Search for the cell housing the specified text and yield its (x, y) center coordinate. 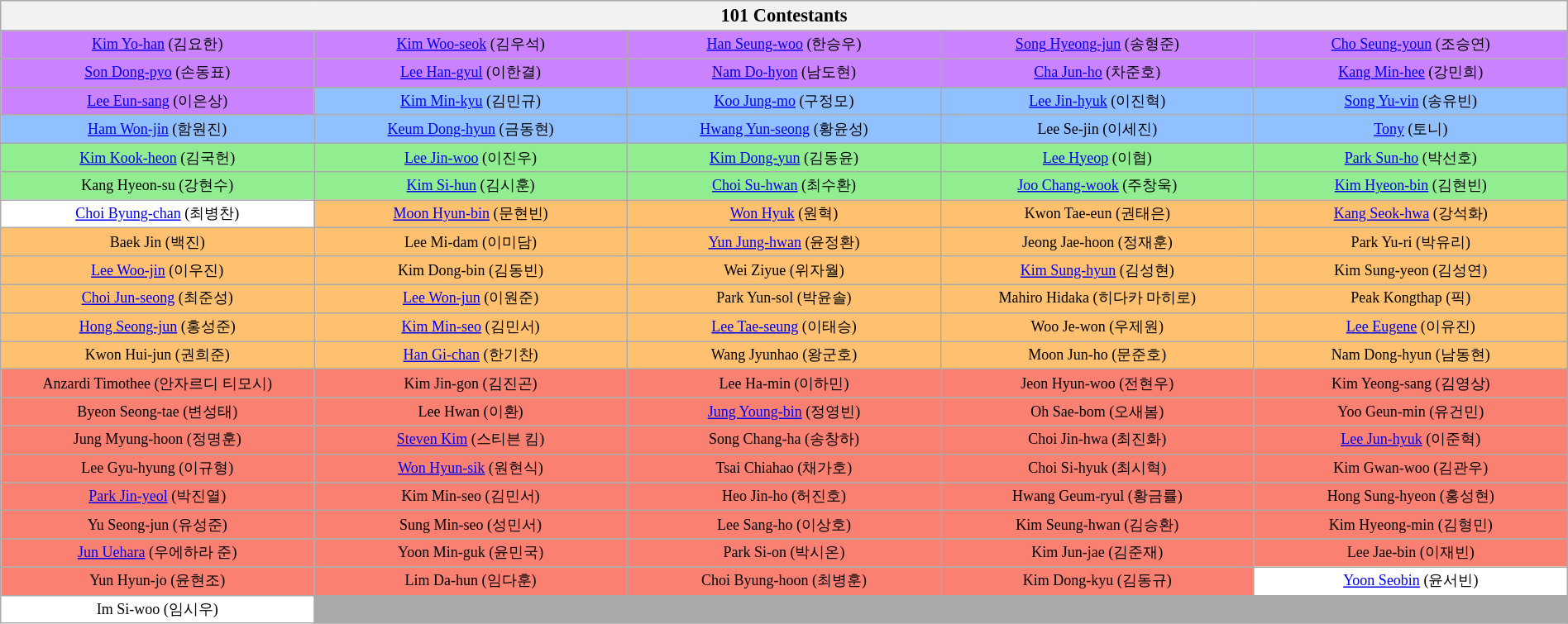
Im Si-woo (임시우) (157, 609)
Choi Jin-hwa (최진화) (1097, 440)
Son Dong-pyo (손동표) (157, 73)
Ham Won-jin (함원진) (157, 129)
Park Sun-ho (박선호) (1411, 157)
Han Seung-woo (한승우) (784, 45)
Choi Su-hwan (최수환) (784, 186)
Kim Gwan-woo (김관우) (1411, 468)
Lee Jun-hyuk (이준혁) (1411, 440)
Song Chang-ha (송창하) (784, 440)
Lee Eugene (이유진) (1411, 326)
Wei Ziyue (위자월) (784, 270)
Kim Seung-hwan (김승환) (1097, 525)
Tsai Chiahao (채가호) (784, 468)
Hwang Geum-ryul (황금률) (1097, 497)
Hwang Yun-seong (황윤성) (784, 129)
Sung Min-seo (성민서) (471, 525)
Oh Sae-bom (오새봄) (1097, 412)
Kim Kook-heon (김국헌) (157, 157)
Lee Hwan (이환) (471, 412)
Nam Dong-hyun (남동현) (1411, 355)
Kim Yeong-sang (김영상) (1411, 383)
Yoo Geun-min (유건민) (1411, 412)
Jung Myung-hoon (정명훈) (157, 440)
Lee Won-jun (이원준) (471, 298)
Kang Seok-hwa (강석화) (1411, 214)
Won Hyun-sik (원현식) (471, 468)
Keum Dong-hyun (금동현) (471, 129)
Kim Dong-bin (김동빈) (471, 270)
Kim Hyeong-min (김형민) (1411, 525)
Steven Kim (스티븐 킴) (471, 440)
Koo Jung-mo (구정모) (784, 101)
Woo Je-won (우제원) (1097, 326)
Heo Jin-ho (허진호) (784, 497)
Choi Byung-chan (최병찬) (157, 214)
Jeon Hyun-woo (전현우) (1097, 383)
Kim Min-kyu (김민규) (471, 101)
Wang Jyunhao (왕군호) (784, 355)
Jung Young-bin (정영빈) (784, 412)
Joo Chang-wook (주창욱) (1097, 186)
Byeon Seong-tae (변성태) (157, 412)
Choi Si-hyuk (최시혁) (1097, 468)
Moon Hyun-bin (문현빈) (471, 214)
Jeong Jae-hoon (정재훈) (1097, 242)
Lee Tae-seung (이태승) (784, 326)
Kim Sung-yeon (김성연) (1411, 270)
Lee Se-jin (이세진) (1097, 129)
101 Contestants (784, 16)
Lee Sang-ho (이상호) (784, 525)
Kim Dong-kyu (김동규) (1097, 581)
Choi Byung-hoon (최병훈) (784, 581)
Lee Eun-sang (이은상) (157, 101)
Mahiro Hidaka (히다카 마히로) (1097, 298)
Lee Jae-bin (이재빈) (1411, 553)
Park Yu-ri (박유리) (1411, 242)
Yun Jung-hwan (윤정환) (784, 242)
Lee Hyeop (이협) (1097, 157)
Lee Woo-jin (이우진) (157, 270)
Park Si-on (박시온) (784, 553)
Hong Seong-jun (홍성준) (157, 326)
Lee Han-gyul (이한결) (471, 73)
Kim Sung-hyun (김성현) (1097, 270)
Baek Jin (백진) (157, 242)
Kim Dong-yun (김동윤) (784, 157)
Han Gi-chan (한기찬) (471, 355)
Yu Seong-jun (유성준) (157, 525)
Lee Jin-woo (이진우) (471, 157)
Kim Yo-han (김요한) (157, 45)
Peak Kongthap (픽) (1411, 298)
Tony (토니) (1411, 129)
Lee Ha-min (이하민) (784, 383)
Park Yun-sol (박윤솔) (784, 298)
Kim Jun-jae (김준재) (1097, 553)
Kang Hyeon-su (강현수) (157, 186)
Moon Jun-ho (문준호) (1097, 355)
Lee Jin-hyuk (이진혁) (1097, 101)
Jun Uehara (우에하라 준) (157, 553)
Song Hyeong-jun (송형준) (1097, 45)
Kwon Hui-jun (권희준) (157, 355)
Kim Si-hun (김시훈) (471, 186)
Hong Sung-hyeon (홍성현) (1411, 497)
Yun Hyun-jo (윤현조) (157, 581)
Song Yu-vin (송유빈) (1411, 101)
Park Jin-yeol (박진열) (157, 497)
Lim Da-hun (임다훈) (471, 581)
Lee Gyu-hyung (이규형) (157, 468)
Cho Seung-youn (조승연) (1411, 45)
Kim Hyeon-bin (김현빈) (1411, 186)
Nam Do-hyon (남도현) (784, 73)
Choi Jun-seong (최준성) (157, 298)
Lee Mi-dam (이미담) (471, 242)
Yoon Min-guk (윤민국) (471, 553)
Yoon Seobin (윤서빈) (1411, 581)
Anzardi Timothee (안자르디 티모시) (157, 383)
Kang Min-hee (강민희) (1411, 73)
Kim Jin-gon (김진곤) (471, 383)
Cha Jun-ho (차준호) (1097, 73)
Kwon Tae-eun (권태은) (1097, 214)
Kim Woo-seok (김우석) (471, 45)
Won Hyuk (원혁) (784, 214)
